Scan for the cell matching the given text and deliver its [x, y] coordinate at center. 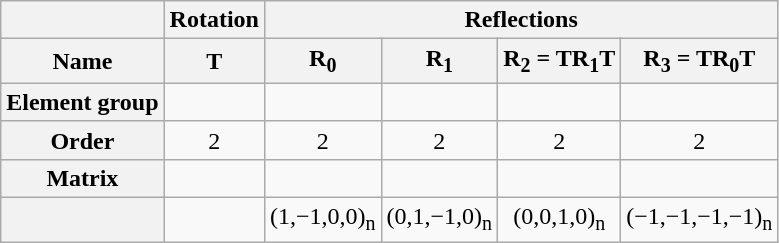
R1 [440, 61]
R3 = TR0T [700, 61]
R2 = TR1T [560, 61]
(0,0,1,0)n [560, 219]
Order [82, 140]
Reflections [520, 20]
R0 [322, 61]
(0,1,−1,0)n [440, 219]
Matrix [82, 178]
Element group [82, 102]
(1,−1,0,0)n [322, 219]
Name [82, 61]
T [214, 61]
(−1,−1,−1,−1)n [700, 219]
Rotation [214, 20]
